Determine the [x, y] coordinate at the center of the cell enclosing the given text.  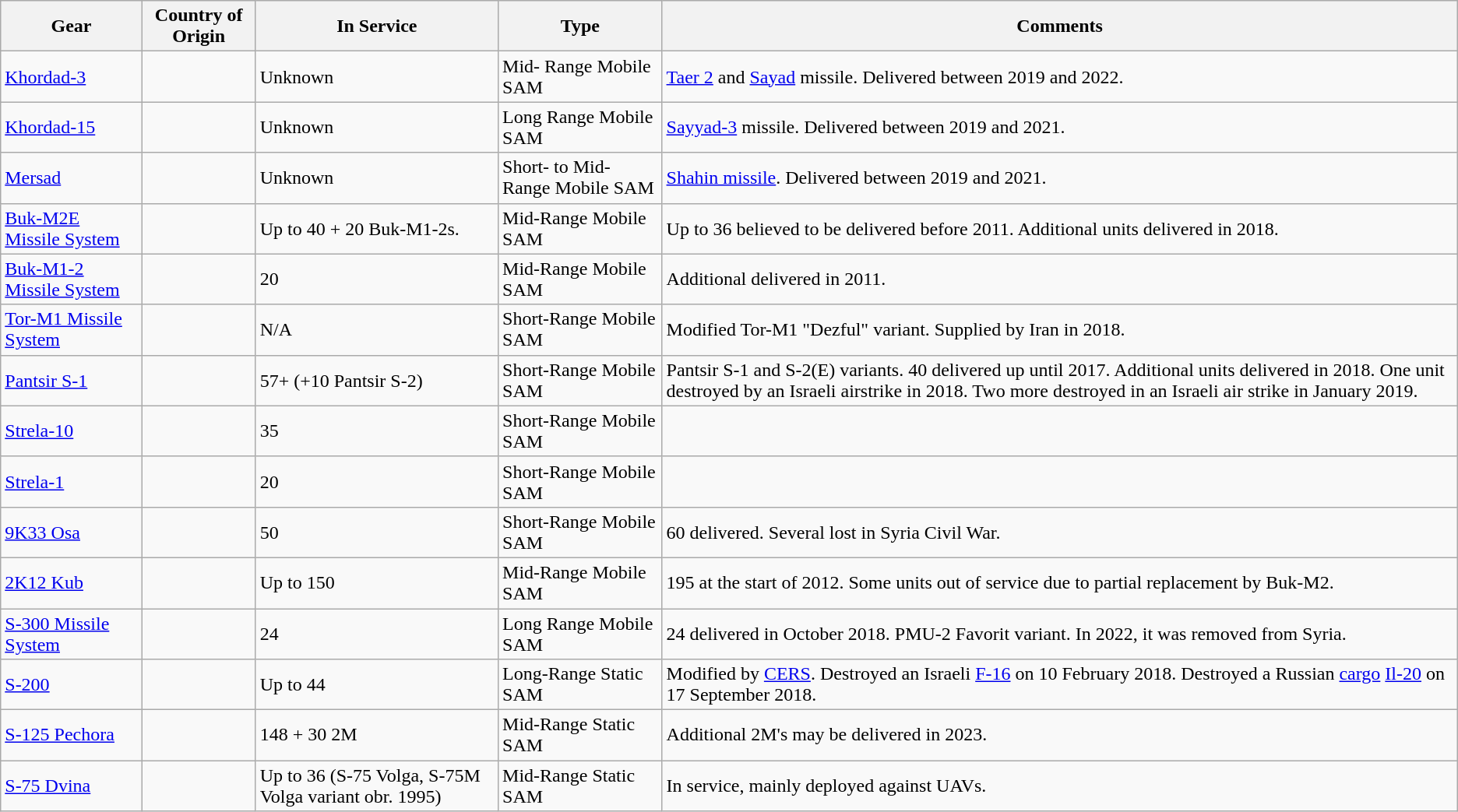
Short- to Mid- Range Mobile SAM [580, 178]
60 delivered. Several lost in Syria Civil War. [1059, 533]
Up to 36 (S-75 Volga, S-75M Volga variant obr. 1995) [377, 786]
Additional delivered in 2011. [1059, 279]
195 at the start of 2012. Some units out of service due to partial replacement by Buk-M2. [1059, 582]
Up to 44 [377, 685]
Shahin missile. Delivered between 2019 and 2021. [1059, 178]
Strela-10 [72, 431]
S-75 Dvina [72, 786]
Buk-M1-2 Missile System [72, 279]
50 [377, 533]
S-125 Pechora [72, 735]
Strela-1 [72, 481]
Up to 150 [377, 582]
2K12 Kub [72, 582]
Mid- Range Mobile SAM [580, 76]
24 delivered in October 2018. PMU-2 Favorit variant. In 2022, it was removed from Syria. [1059, 634]
Modified Tor-M1 "Dezful" variant. Supplied by Iran in 2018. [1059, 330]
Long-Range Static SAM [580, 685]
Khordad-15 [72, 128]
Sayyad-3 missile. Delivered between 2019 and 2021. [1059, 128]
In service, mainly deployed against UAVs. [1059, 786]
Country of Origin [199, 26]
Comments [1059, 26]
In Service [377, 26]
N/A [377, 330]
Up to 40 + 20 Buk-M1-2s. [377, 229]
S-200 [72, 685]
Up to 36 believed to be delivered before 2011. Additional units delivered in 2018. [1059, 229]
Gear [72, 26]
Additional 2M's may be delivered in 2023. [1059, 735]
Mersad [72, 178]
S-300 Missile System [72, 634]
35 [377, 431]
Buk-M2E Missile System [72, 229]
Type [580, 26]
Tor-M1 Missile System [72, 330]
24 [377, 634]
Khordad-3 [72, 76]
Taer 2 and Sayad missile. Delivered between 2019 and 2022. [1059, 76]
9K33 Osa [72, 533]
Pantsir S-1 [72, 380]
148 + 30 2M [377, 735]
57+ (+10 Pantsir S-2) [377, 380]
Modified by CERS. Destroyed an Israeli F-16 on 10 February 2018. Destroyed a Russian cargo Il-20 on 17 September 2018. [1059, 685]
